Return the (X, Y) coordinate for the center point of the cell that contains the specified text.  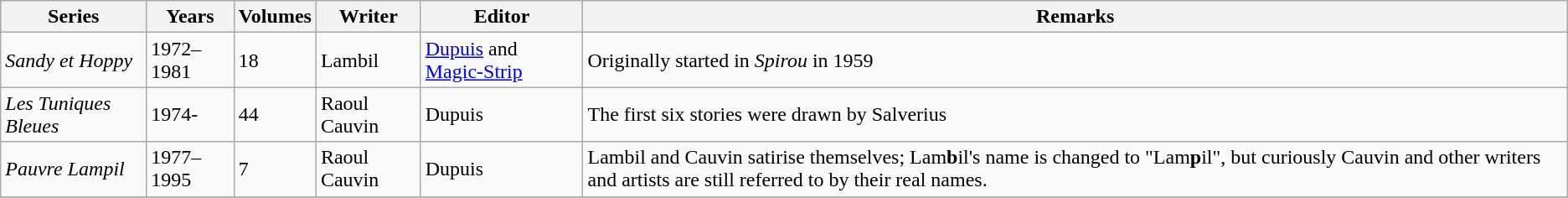
Les Tuniques Bleues (74, 114)
Years (191, 17)
The first six stories were drawn by Salverius (1075, 114)
1974- (191, 114)
Writer (369, 17)
Editor (502, 17)
Sandy et Hoppy (74, 60)
1972–1981 (191, 60)
Series (74, 17)
Pauvre Lampil (74, 169)
Lambil (369, 60)
Volumes (275, 17)
Dupuis and Magic-Strip (502, 60)
Originally started in Spirou in 1959 (1075, 60)
7 (275, 169)
18 (275, 60)
44 (275, 114)
1977–1995 (191, 169)
Remarks (1075, 17)
